Locate the cell with the specified text and output its [X, Y] center coordinate. 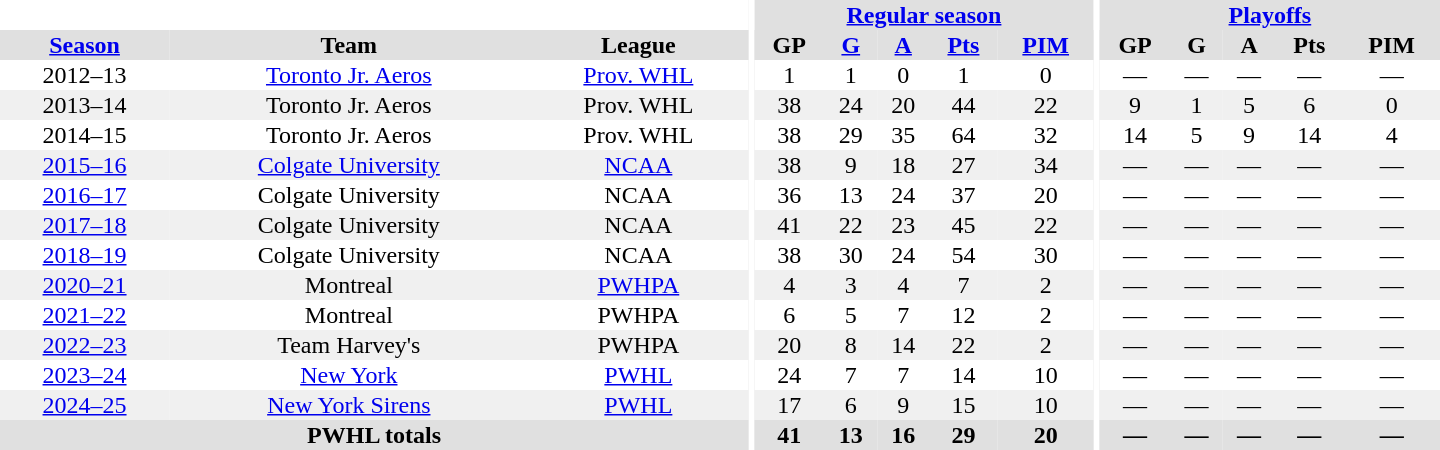
New York Sirens [348, 405]
64 [963, 135]
PWHL totals [374, 435]
Team Harvey's [348, 345]
2022–23 [84, 345]
2017–18 [84, 225]
8 [851, 345]
34 [1046, 165]
32 [1046, 135]
17 [790, 405]
2013–14 [84, 105]
2023–24 [84, 375]
16 [903, 435]
15 [963, 405]
New York [348, 375]
2014–15 [84, 135]
36 [790, 195]
44 [963, 105]
Playoffs [1270, 15]
2016–17 [84, 195]
Team [348, 45]
18 [903, 165]
35 [903, 135]
Regular season [924, 15]
2021–22 [84, 315]
3 [851, 285]
League [639, 45]
12 [963, 315]
54 [963, 255]
45 [963, 225]
2018–19 [84, 255]
2012–13 [84, 75]
2015–16 [84, 165]
23 [903, 225]
2024–25 [84, 405]
27 [963, 165]
Season [84, 45]
37 [963, 195]
2020–21 [84, 285]
